Provide the (x, y) coordinate of the cell's center where the given text is located.  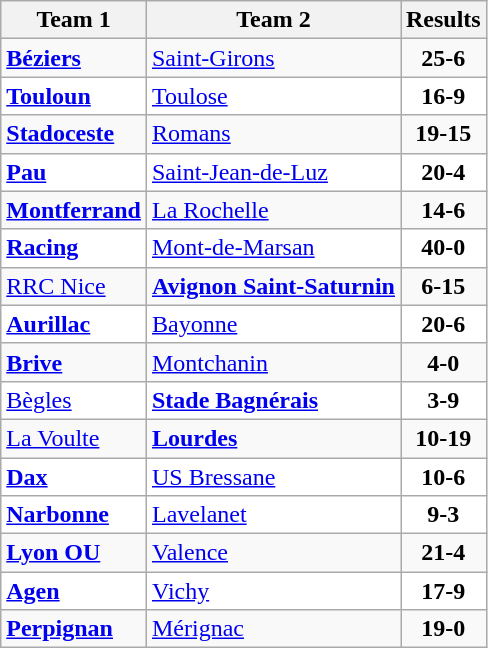
Racing (74, 248)
20-6 (443, 324)
Vichy (273, 591)
Stadoceste (74, 134)
40-0 (443, 248)
Perpignan (74, 629)
Pau (74, 172)
Touloun (74, 96)
14-6 (443, 210)
6-15 (443, 286)
Bayonne (273, 324)
Mont-de-Marsan (273, 248)
Lavelanet (273, 515)
21-4 (443, 553)
Team 2 (273, 20)
Toulose (273, 96)
Brive (74, 362)
10-19 (443, 438)
Dax (74, 477)
US Bressane (273, 477)
Lyon OU (74, 553)
Montferrand (74, 210)
9-3 (443, 515)
Team 1 (74, 20)
10-6 (443, 477)
Lourdes (273, 438)
Béziers (74, 58)
Saint-Jean-de-Luz (273, 172)
La Voulte (74, 438)
Narbonne (74, 515)
16-9 (443, 96)
Agen (74, 591)
3-9 (443, 400)
19-0 (443, 629)
Results (443, 20)
Valence (273, 553)
25-6 (443, 58)
Saint-Girons (273, 58)
La Rochelle (273, 210)
Montchanin (273, 362)
17-9 (443, 591)
Romans (273, 134)
Avignon Saint-Saturnin (273, 286)
20-4 (443, 172)
Aurillac (74, 324)
RRC Nice (74, 286)
Mérignac (273, 629)
Stade Bagnérais (273, 400)
4-0 (443, 362)
Bègles (74, 400)
19-15 (443, 134)
